Locate the cell with the specified text and output its (x, y) center coordinate. 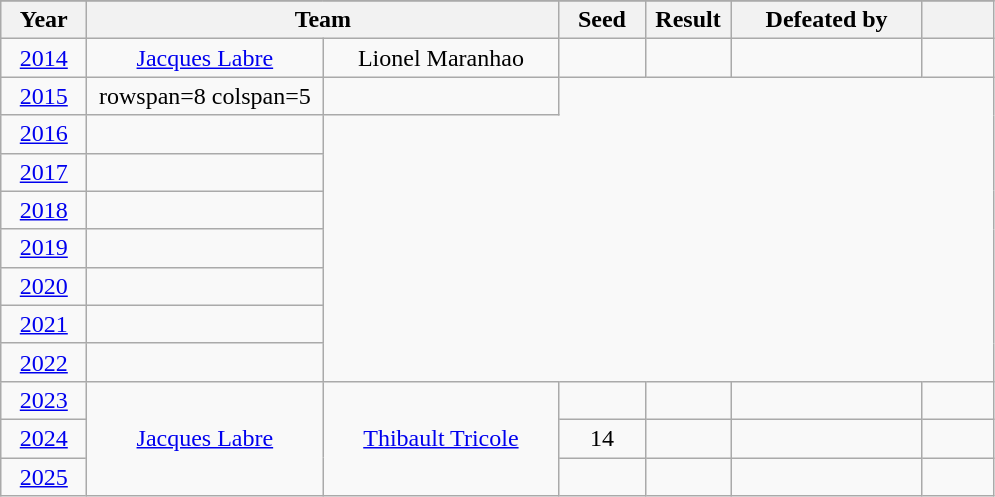
2025 (44, 477)
2023 (44, 400)
2020 (44, 286)
2015 (44, 96)
Team (323, 20)
Result (688, 20)
rowspan=8 colspan=5 (205, 96)
2022 (44, 362)
2016 (44, 134)
14 (602, 438)
Thibault Tricole (441, 438)
2017 (44, 172)
2019 (44, 248)
Seed (602, 20)
2018 (44, 210)
Defeated by (826, 20)
2014 (44, 58)
2021 (44, 324)
Lionel Maranhao (441, 58)
Year (44, 20)
2024 (44, 438)
